Output the [X, Y] coordinate of the center of the cell containing the given text.  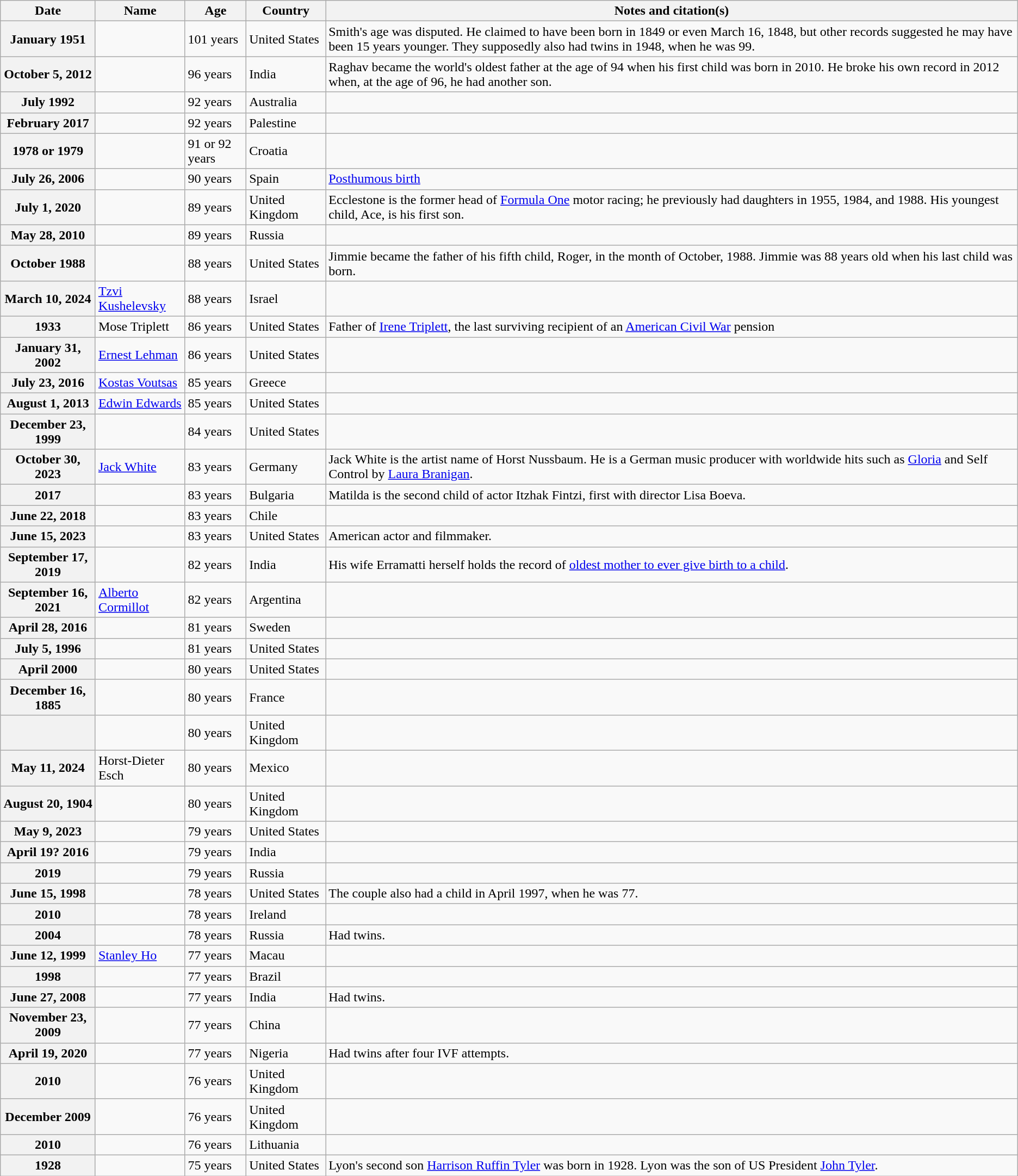
Date [48, 11]
1998 [48, 976]
June 12, 1999 [48, 956]
2017 [48, 495]
April 2000 [48, 669]
2019 [48, 873]
Croatia [286, 151]
Ireland [286, 914]
August 1, 2013 [48, 404]
Ernest Lehman [140, 355]
Posthumous birth [672, 179]
February 2017 [48, 123]
1978 or 1979 [48, 151]
Notes and citation(s) [672, 11]
Tzvi Kushelevsky [140, 298]
Macau [286, 956]
Mexico [286, 768]
Stanley Ho [140, 956]
91 or 92 years [215, 151]
Lyon's second son Harrison Ruffin Tyler was born in 1928. Lyon was the son of US President John Tyler. [672, 1165]
Australia [286, 102]
September 17, 2019 [48, 565]
1933 [48, 326]
June 27, 2008 [48, 997]
1928 [48, 1165]
84 years [215, 432]
May 9, 2023 [48, 832]
Name [140, 11]
Argentina [286, 599]
Jack White [140, 467]
June 22, 2018 [48, 516]
His wife Erramatti herself holds the record of oldest mother to ever give birth to a child. [672, 565]
September 16, 2021 [48, 599]
November 23, 2009 [48, 1025]
France [286, 697]
Had twins after four IVF attempts. [672, 1053]
August 20, 1904 [48, 803]
Jimmie became the father of his fifth child, Roger, in the month of October, 1988. Jimmie was 88 years old when his last child was born. [672, 263]
Bulgaria [286, 495]
Germany [286, 467]
Israel [286, 298]
Lithuania [286, 1144]
July 26, 2006 [48, 179]
Spain [286, 179]
Kostas Voutsas [140, 383]
Horst-Dieter Esch [140, 768]
Palestine [286, 123]
Sweden [286, 628]
July 23, 2016 [48, 383]
October 1988 [48, 263]
Age [215, 11]
October 5, 2012 [48, 74]
January 1951 [48, 39]
Alberto Cormillot [140, 599]
Mose Triplett [140, 326]
October 30, 2023 [48, 467]
Chile [286, 516]
The couple also had a child in April 1997, when he was 77. [672, 894]
Matilda is the second child of actor Itzhak Fintzi, first with director Lisa Boeva. [672, 495]
Jack White is the artist name of Horst Nussbaum. He is a German music producer with worldwide hits such as Gloria and Self Control by Laura Branigan. [672, 467]
July 5, 1996 [48, 648]
June 15, 2023 [48, 536]
China [286, 1025]
March 10, 2024 [48, 298]
April 19, 2020 [48, 1053]
July 1, 2020 [48, 207]
2004 [48, 935]
101 years [215, 39]
December 16, 1885 [48, 697]
Country [286, 11]
December 23, 1999 [48, 432]
June 15, 1998 [48, 894]
May 28, 2010 [48, 235]
96 years [215, 74]
90 years [215, 179]
Brazil [286, 976]
Father of Irene Triplett, the last surviving recipient of an American Civil War pension [672, 326]
May 11, 2024 [48, 768]
75 years [215, 1165]
American actor and filmmaker. [672, 536]
January 31, 2002 [48, 355]
Greece [286, 383]
April 28, 2016 [48, 628]
July 1992 [48, 102]
Edwin Edwards [140, 404]
Nigeria [286, 1053]
April 19? 2016 [48, 852]
December 2009 [48, 1116]
